For the text-containing cell, return its midpoint in [X, Y] coordinate format. 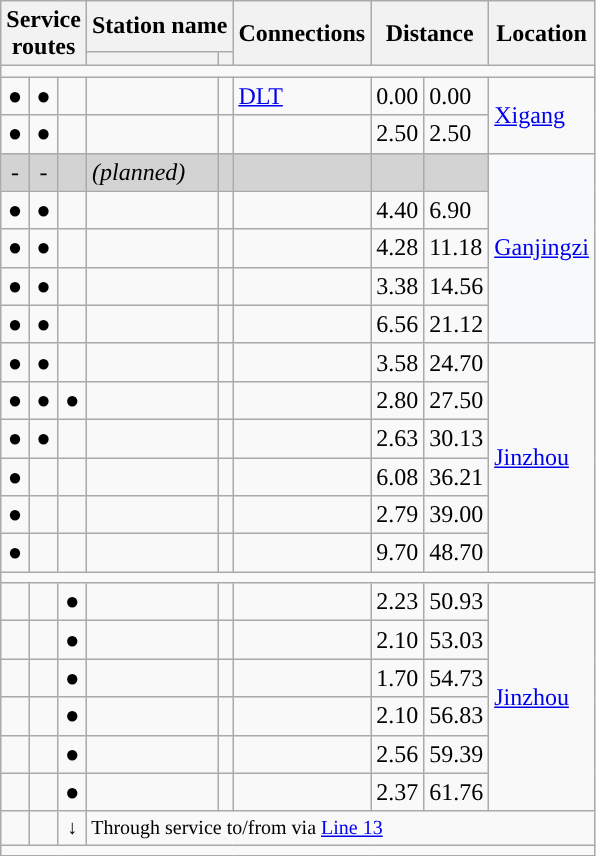
Ganjingzi [542, 248]
↓ [72, 828]
36.21 [456, 477]
DLT [302, 96]
2.56 [398, 754]
6.90 [456, 210]
24.70 [456, 362]
3.58 [398, 362]
4.28 [398, 248]
39.00 [456, 515]
21.12 [456, 324]
9.70 [398, 553]
6.56 [398, 324]
1.70 [398, 678]
Distance [430, 34]
59.39 [456, 754]
Station name [159, 26]
11.18 [456, 248]
2.37 [398, 792]
2.79 [398, 515]
61.76 [456, 792]
54.73 [456, 678]
30.13 [456, 438]
6.08 [398, 477]
Xigang [542, 115]
53.03 [456, 640]
2.80 [398, 400]
(planned) [152, 172]
2.63 [398, 438]
Location [542, 34]
Serviceroutes [44, 34]
14.56 [456, 286]
4.40 [398, 210]
3.38 [398, 286]
2.23 [398, 602]
50.93 [456, 602]
48.70 [456, 553]
56.83 [456, 716]
Connections [302, 34]
Through service to/from via Line 13 [340, 828]
27.50 [456, 400]
